Pinpoint the cell where the given text exists, returning its [x, y] midpoint coordinate. 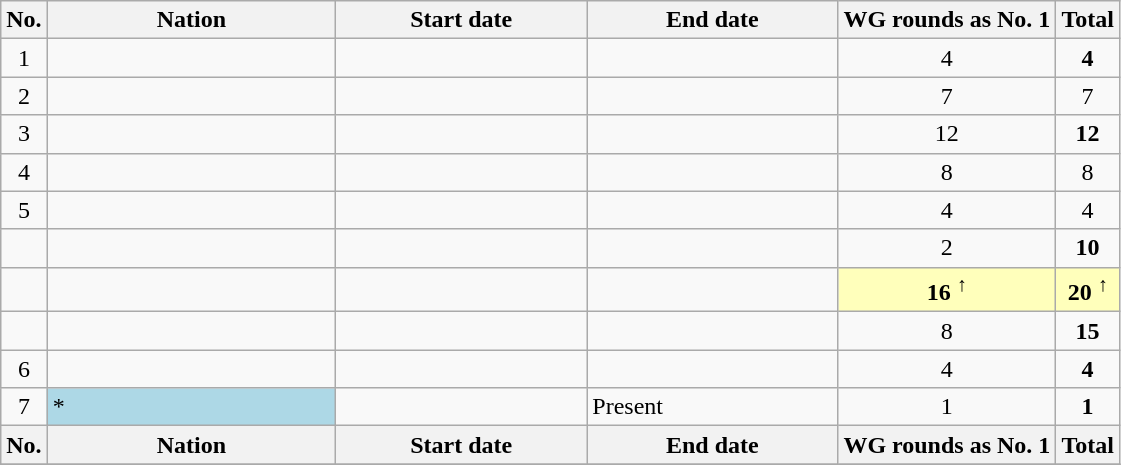
5 [24, 210]
20 ↑ [1088, 290]
16 ↑ [947, 290]
10 [1088, 248]
3 [24, 134]
6 [24, 369]
15 [1088, 331]
Present [712, 407]
* [192, 407]
